Pinpoint the cell where the given text exists, returning its [X, Y] midpoint coordinate. 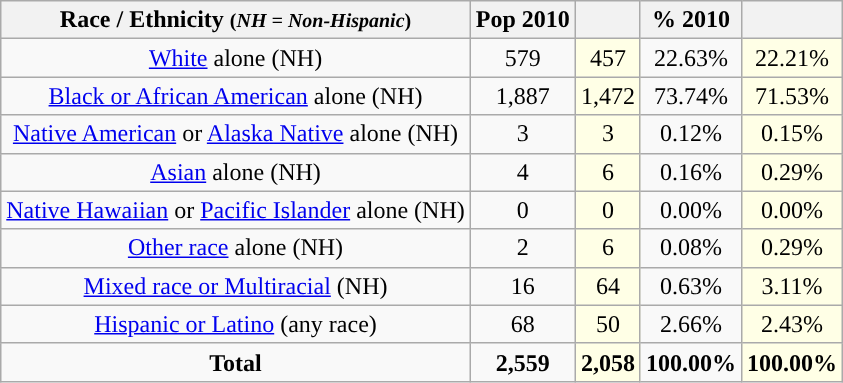
1,472 [608, 96]
457 [608, 58]
2,559 [522, 362]
64 [608, 286]
50 [608, 324]
Mixed race or Multiracial (NH) [236, 286]
Black or African American alone (NH) [236, 96]
71.53% [792, 96]
Other race alone (NH) [236, 248]
2.66% [690, 324]
2.43% [792, 324]
0.15% [792, 134]
Pop 2010 [522, 20]
2,058 [608, 362]
Native Hawaiian or Pacific Islander alone (NH) [236, 210]
22.63% [690, 58]
0.12% [690, 134]
% 2010 [690, 20]
White alone (NH) [236, 58]
68 [522, 324]
2 [522, 248]
Asian alone (NH) [236, 172]
4 [522, 172]
0.16% [690, 172]
0.08% [690, 248]
Hispanic or Latino (any race) [236, 324]
22.21% [792, 58]
16 [522, 286]
73.74% [690, 96]
579 [522, 58]
0.63% [690, 286]
Race / Ethnicity (NH = Non-Hispanic) [236, 20]
Total [236, 362]
3.11% [792, 286]
1,887 [522, 96]
Native American or Alaska Native alone (NH) [236, 134]
